Determine the (X, Y) coordinate at the center of the cell enclosing the given text.  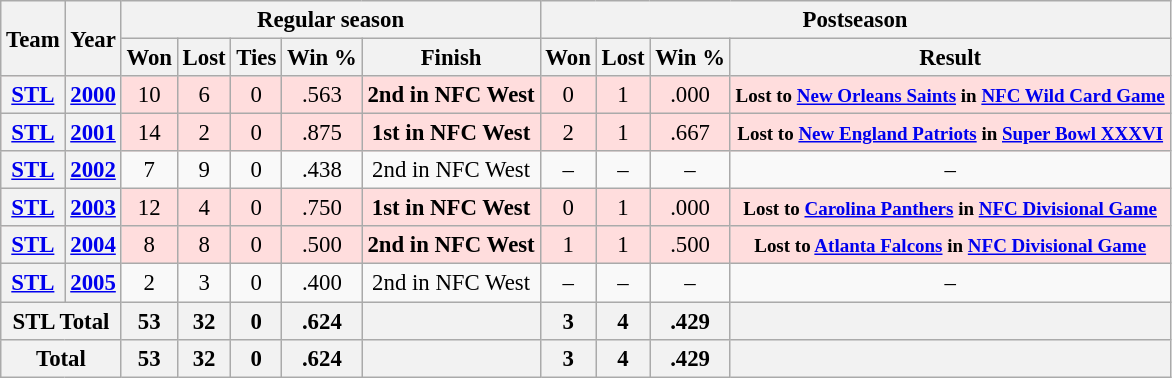
.667 (690, 133)
.750 (322, 208)
Lost to Atlanta Falcons in NFC Divisional Game (950, 245)
Year (93, 38)
6 (204, 95)
.400 (322, 283)
.563 (322, 95)
9 (204, 170)
Postseason (855, 20)
Lost to Carolina Panthers in NFC Divisional Game (950, 208)
2004 (93, 245)
7 (149, 170)
.438 (322, 170)
12 (149, 208)
.875 (322, 133)
Lost to New Orleans Saints in NFC Wild Card Game (950, 95)
Team (33, 38)
Finish (451, 58)
Result (950, 58)
Regular season (330, 20)
Lost to New England Patriots in Super Bowl XXXVI (950, 133)
STL Total (61, 321)
2002 (93, 170)
2000 (93, 95)
14 (149, 133)
Ties (256, 58)
10 (149, 95)
Total (61, 358)
2003 (93, 208)
2001 (93, 133)
2005 (93, 283)
